Search for the cell housing the specified text and yield its (X, Y) center coordinate. 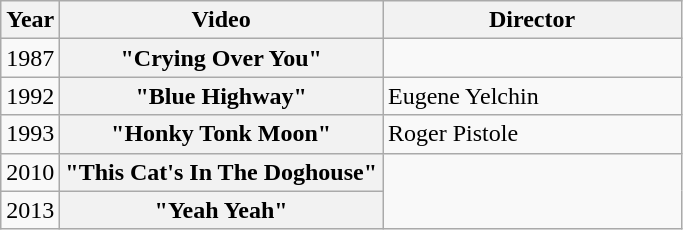
2010 (30, 172)
Director (532, 20)
"Honky Tonk Moon" (222, 134)
"Yeah Yeah" (222, 210)
1992 (30, 96)
Video (222, 20)
1987 (30, 58)
2013 (30, 210)
"This Cat's In The Doghouse" (222, 172)
Year (30, 20)
Roger Pistole (532, 134)
"Blue Highway" (222, 96)
1993 (30, 134)
"Crying Over You" (222, 58)
Eugene Yelchin (532, 96)
